Capture the cell that displays the provided text and extract its (X, Y) central coordinate. 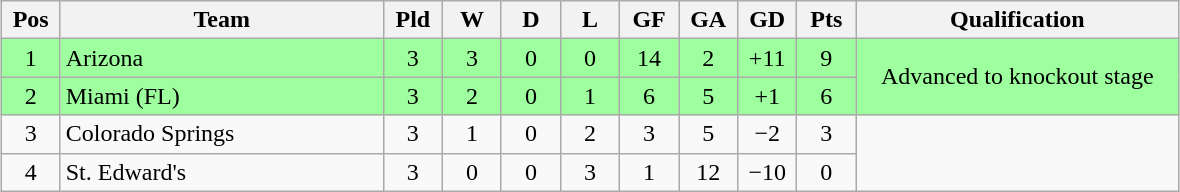
Arizona (222, 58)
Pld (412, 20)
9 (826, 58)
Pos (30, 20)
GF (650, 20)
W (472, 20)
St. Edward's (222, 172)
GA (708, 20)
Advanced to knockout stage (1018, 77)
+1 (768, 96)
Miami (FL) (222, 96)
12 (708, 172)
Team (222, 20)
D (530, 20)
Qualification (1018, 20)
−10 (768, 172)
GD (768, 20)
+11 (768, 58)
−2 (768, 134)
L (590, 20)
Pts (826, 20)
4 (30, 172)
14 (650, 58)
Colorado Springs (222, 134)
